Scan for the cell matching the given text and deliver its (x, y) coordinate at center. 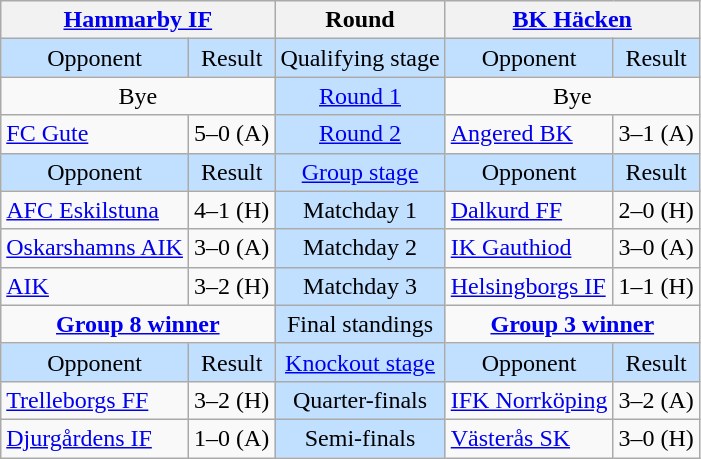
Group 3 winner (572, 324)
3–2 (A) (656, 400)
3–1 (A) (656, 134)
Group stage (360, 172)
Qualifying stage (360, 58)
Semi-finals (360, 438)
Matchday 2 (360, 248)
Matchday 1 (360, 210)
Trelleborgs FF (95, 400)
BK Häcken (572, 20)
AFC Eskilstuna (95, 210)
FC Gute (95, 134)
2–0 (H) (656, 210)
Västerås SK (529, 438)
Final standings (360, 324)
Hammarby IF (138, 20)
Knockout stage (360, 362)
Angered BK (529, 134)
Round 1 (360, 96)
IFK Norrköping (529, 400)
Oskarshamns AIK (95, 248)
Helsingborgs IF (529, 286)
5–0 (A) (231, 134)
IK Gauthiod (529, 248)
Djurgårdens IF (95, 438)
3–0 (H) (656, 438)
Dalkurd FF (529, 210)
Group 8 winner (138, 324)
1–1 (H) (656, 286)
1–0 (A) (231, 438)
AIK (95, 286)
Matchday 3 (360, 286)
Quarter-finals (360, 400)
4–1 (H) (231, 210)
Round 2 (360, 134)
Round (360, 20)
